Determine the [x, y] coordinate at the center of the cell enclosing the given text.  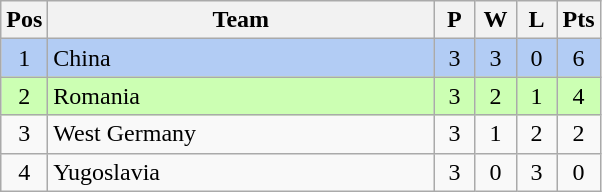
Pts [578, 20]
Romania [241, 96]
L [536, 20]
Yugoslavia [241, 172]
Team [241, 20]
6 [578, 58]
China [241, 58]
Pos [24, 20]
P [454, 20]
West Germany [241, 134]
W [496, 20]
